Capture the cell that displays the provided text and extract its (x, y) central coordinate. 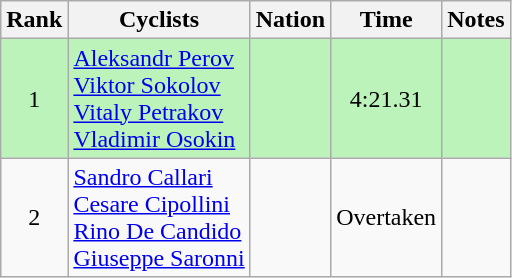
2 (34, 218)
Overtaken (386, 218)
Cyclists (159, 20)
1 (34, 98)
Aleksandr PerovViktor SokolovVitaly PetrakovVladimir Osokin (159, 98)
Rank (34, 20)
Sandro CallariCesare CipolliniRino De CandidoGiuseppe Saronni (159, 218)
Time (386, 20)
Notes (476, 20)
Nation (290, 20)
4:21.31 (386, 98)
